For the text-containing cell, return its midpoint in (x, y) coordinate format. 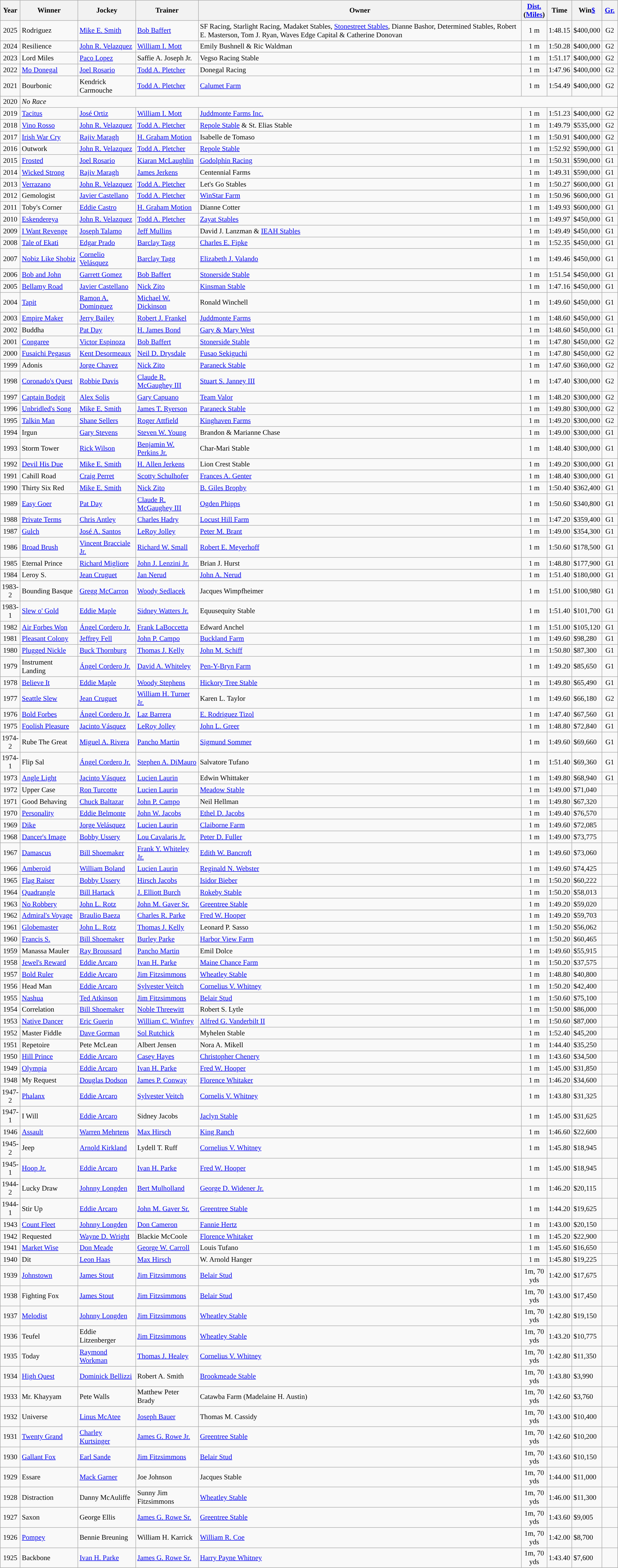
Irish War Cry (49, 137)
Emil Dolce (360, 951)
Winner (49, 11)
1:50.28 (559, 46)
$359,400 (587, 520)
Gemologist (49, 196)
Broad Brush (49, 547)
1969 (10, 825)
Ramon A. Dominguez (107, 303)
1954 (10, 1010)
Bill Hartack (107, 892)
Ted Atkinson (107, 998)
Let's Go Stables (360, 184)
1949 (10, 1069)
1942 (10, 1236)
Fannie Hertz (360, 1225)
2001 (10, 342)
Dit (49, 1260)
Pete McLean (107, 1045)
1:50.40 (559, 488)
Nobiz Like Shobiz (49, 259)
Globemaster (49, 928)
$87,300 (587, 651)
2019 (10, 114)
Robert E. Meyerhoff (360, 547)
Bold Ruler (49, 975)
Charles R. Parke (167, 916)
Danny McAuliffe (107, 1497)
1:44.20 (559, 1208)
James G. Rowe Jr. (167, 1437)
1986 (10, 547)
Catawba Farm (Madelaine H. Austin) (360, 1396)
Rick Wilson (107, 448)
$85,650 (587, 666)
No Robbery (49, 904)
Trainer (167, 11)
Miguel A. Rivera (107, 742)
B. Giles Brophy (360, 488)
$34,600 (587, 1080)
My Request (49, 1080)
Kent Desormeaux (107, 354)
Craig Perret (107, 476)
1959 (10, 951)
$354,300 (587, 532)
1926 (10, 1537)
Captain Bodgit (49, 397)
Vincent Bracciale Jr. (107, 547)
Woody Sedlacek (167, 591)
1982 (10, 627)
2007 (10, 259)
John M. Schiff (360, 651)
$72,085 (587, 825)
Phalanx (49, 1096)
Donegal Racing (360, 70)
Equusequity Stable (360, 611)
Louis Tufano (360, 1248)
Buckland Farm (360, 639)
2025 (10, 30)
1945-1 (10, 1168)
1948 (10, 1080)
1961 (10, 928)
John L. Greer (360, 726)
Noble Threewitt (167, 1010)
Saxon (49, 1518)
Coronado's Quest (49, 381)
Charles E. Fipke (360, 243)
Bennie Breuning (107, 1537)
Empire Maker (49, 318)
Foolish Pleasure (49, 726)
Robert S. Lytle (360, 1010)
Assault (49, 1132)
$65,490 (587, 683)
Don Cameron (167, 1225)
Tale of Ekati (49, 243)
Don Meade (107, 1248)
1:44.40 (559, 1045)
$98,280 (587, 639)
Jeffrey Fell (107, 639)
1:49.93 (559, 208)
Jockey (107, 11)
Pete Walls (107, 1396)
Harbor View Farm (360, 939)
$72,840 (587, 726)
Owner (360, 11)
Centennial Farms (360, 172)
Johnstown (49, 1276)
$60,222 (587, 881)
Ronald Winchell (360, 303)
Char-Mari Stable (360, 448)
$16,650 (587, 1248)
1930 (10, 1457)
1988 (10, 520)
King Ranch (360, 1132)
2016 (10, 149)
1934 (10, 1376)
Stephen A. DiMauro (167, 762)
Eddie Castro (107, 208)
1:49.31 (559, 172)
Burley Parke (167, 939)
Mack Garner (107, 1477)
1:49.49 (559, 231)
1:47.60 (559, 366)
Edwin Whittaker (360, 778)
Bert Mulholland (167, 1189)
Count Fleet (49, 1225)
Nashua (49, 998)
$20,115 (587, 1189)
Damascus (49, 853)
Devil His Due (49, 464)
Repetoire (49, 1045)
Ron Turcotte (107, 790)
Lou Cavalaris Jr. (167, 837)
Eddie Litzenberger (107, 1336)
$19,150 (587, 1316)
Stir Up (49, 1208)
2020 (10, 102)
Joseph Talamo (107, 231)
Brookmeade Stable (360, 1376)
Dianne Cotter (360, 208)
$74,425 (587, 869)
Richard W. Small (167, 547)
Manassa Mauler (49, 951)
$101,700 (587, 611)
2015 (10, 161)
Lord Miles (49, 58)
$180,000 (587, 575)
$59,020 (587, 904)
Frosted (49, 161)
Bounding Basque (49, 591)
$58,013 (587, 892)
1999 (10, 366)
1:50.00 (559, 1010)
$42,400 (587, 986)
Lucky Draw (49, 1189)
1977 (10, 698)
$10,400 (587, 1417)
Charley Kurtsinger (107, 1437)
$535,000 (587, 126)
$87,000 (587, 1021)
Arnold Kirkland (107, 1148)
Edith W. Bancroft (360, 853)
Storm Tower (49, 448)
Year (10, 11)
Fusaichi Pegasus (49, 354)
$177,900 (587, 563)
Jorge Velásquez (107, 825)
Talkin Man (49, 421)
1:47.96 (559, 70)
$340,800 (587, 504)
1:48.20 (559, 397)
I Will (49, 1116)
Upper Case (49, 790)
1:47.16 (559, 286)
1983-2 (10, 591)
$60,465 (587, 939)
Garrett Gomez (107, 275)
Unbridled's Song (49, 409)
1976 (10, 715)
Joe Johnson (167, 1477)
Robert J. Frankel (167, 318)
Emily Bushnell & Ric Waldman (360, 46)
1964 (10, 892)
Master Fiddle (49, 1033)
Tapit (49, 303)
2024 (10, 46)
1:47.20 (559, 520)
1928 (10, 1497)
Time (559, 11)
Team Valor (360, 397)
Good Behaving (49, 802)
Repole Stable (360, 149)
James T. Ryerson (167, 409)
$34,500 (587, 1057)
Fighting Fox (49, 1296)
Benjamin W. Perkins Jr. (167, 448)
Robbie Davis (107, 381)
1947-2 (10, 1096)
Neil D. Drysdale (167, 354)
$105,120 (587, 627)
Edward Anchel (360, 627)
1955 (10, 998)
1996 (10, 409)
1:52.35 (559, 243)
George D. Widener Jr. (360, 1189)
$9,005 (587, 1518)
John W. Jacobs (167, 814)
2006 (10, 275)
2003 (10, 318)
1:51.23 (559, 114)
Sol Rutchick (167, 1033)
Kinghaven Farms (360, 421)
1:54.49 (559, 86)
1963 (10, 904)
H. Allen Jerkens (167, 464)
$8,700 (587, 1537)
1940 (10, 1260)
Earl Sande (107, 1457)
Rokeby Stable (360, 892)
$100,980 (587, 591)
2012 (10, 196)
David J. Lanzman & IEAH Stables (360, 231)
Scotty Schulhofer (167, 476)
Believe It (49, 683)
William C. Winfrey (167, 1021)
1967 (10, 853)
1983-1 (10, 611)
Woody Stephens (167, 683)
2000 (10, 354)
2021 (10, 86)
1974-2 (10, 742)
Albert Jensen (167, 1045)
1952 (10, 1033)
Repole Stable & St. Elias Stable (360, 126)
Kiaran McLaughlin (167, 161)
1950 (10, 1057)
Sidney Jacobs (167, 1116)
Wayne D. Wright (107, 1236)
Paco Lopez (107, 58)
2004 (10, 303)
Frances A. Genter (360, 476)
Win$ (587, 11)
$22,600 (587, 1132)
1935 (10, 1356)
1971 (10, 802)
2002 (10, 330)
Joseph Bauer (167, 1417)
Harry Payne Whitney (360, 1558)
1:49.97 (559, 220)
David A. Whiteley (167, 666)
$56,062 (587, 928)
Peter M. Brant (360, 532)
Edgar Prado (107, 243)
Dancer's Image (49, 837)
Juddmonte Farms (360, 318)
Jerry Bailey (107, 318)
1987 (10, 532)
$20,150 (587, 1225)
Twenty Grand (49, 1437)
Laz Barrera (167, 715)
$11,350 (587, 1356)
2008 (10, 243)
Nora A. Mikell (360, 1045)
H. James Bond (167, 330)
Raymond Workman (107, 1356)
Wicked Strong (49, 172)
1997 (10, 397)
$10,775 (587, 1336)
Hill Prince (49, 1057)
Gary Stevens (107, 432)
Cornelis V. Whitney (360, 1096)
1975 (10, 726)
1951 (10, 1045)
Cahill Road (49, 476)
James Jerkens (167, 172)
Calumet Farm (360, 86)
Leon Haas (107, 1260)
Olympia (49, 1069)
1944-1 (10, 1208)
Vino Rosso (49, 126)
Chuck Baltazar (107, 802)
1947-1 (10, 1116)
1962 (10, 916)
1968 (10, 837)
Requested (49, 1236)
Charles Hadry (167, 520)
$3,990 (587, 1376)
Isidor Bieber (360, 881)
Elizabeth J. Valando (360, 259)
Mo Donegal (49, 70)
Thomas J. Healey (167, 1356)
Air Forbes Won (49, 627)
1927 (10, 1518)
1979 (10, 666)
Shane Sellers (107, 421)
Roger Attfield (167, 421)
WinStar Farm (360, 196)
Richard Migliore (107, 563)
Slew o' Gold (49, 611)
Eddie Belmonte (107, 814)
1991 (10, 476)
Reginald N. Webster (360, 869)
Ray Broussard (107, 951)
1:50.96 (559, 196)
1937 (10, 1316)
Douglas Dodson (107, 1080)
Correlation (49, 1010)
Gr. (610, 11)
J. Elliott Burch (167, 892)
1:45.60 (559, 1248)
Isabelle de Tomaso (360, 137)
1943 (10, 1225)
Brandon & Marianne Chase (360, 432)
$76,570 (587, 814)
Meadow Stable (360, 790)
Lydell T. Ruff (167, 1148)
1:51.17 (559, 58)
Angle Light (49, 778)
1933 (10, 1396)
Gregg McCarron (107, 591)
1966 (10, 869)
Brian J. Hurst (360, 563)
2014 (10, 172)
Sigmund Sommer (360, 742)
Ethel D. Jacobs (360, 814)
Eternal Prince (49, 563)
Gary & Mary West (360, 330)
1974-1 (10, 762)
Jacques Wimpfheimer (360, 591)
William H. Turner Jr. (167, 698)
1998 (10, 381)
Francis S. (49, 939)
Verrazano (49, 184)
1:50.80 (559, 651)
Gallant Fox (49, 1457)
Zayat Stables (360, 220)
Easy Goer (49, 504)
1:46.60 (559, 1132)
John A. Nerud (360, 575)
Native Dancer (49, 1021)
$11,300 (587, 1497)
W. Arnold Hanger (360, 1260)
Adonis (49, 366)
Jan Nerud (167, 575)
$67,320 (587, 802)
1:49.79 (559, 126)
Sidney Watters Jr. (167, 611)
Chris Antley (107, 520)
Jacques Stable (360, 1477)
$19,225 (587, 1260)
Buddha (49, 330)
Cornelio Velásquez (107, 259)
Flip Sal (49, 762)
Stuart S. Janney III (360, 381)
Eskendereya (49, 220)
2023 (10, 58)
$55,915 (587, 951)
Dike (49, 825)
Amberoid (49, 869)
1990 (10, 488)
1938 (10, 1296)
Private Terms (49, 520)
Kendrick Carmouche (107, 86)
$17,675 (587, 1276)
Frank LaBoccetta (167, 627)
1958 (10, 963)
Fusao Sekiguchi (360, 354)
$69,360 (587, 762)
1:49.46 (559, 259)
1956 (10, 986)
Alfred G. Vanderbilt II (360, 1021)
E. Rodriguez Tizol (360, 715)
Tacitus (49, 114)
Kinsman Stable (360, 286)
Braulio Baeza (107, 916)
Bourbonic (49, 86)
Personality (49, 814)
$178,500 (587, 547)
Eric Guerin (107, 1021)
1985 (10, 563)
Saffie A. Joseph Jr. (167, 58)
1:45.20 (559, 1236)
Outwork (49, 149)
1970 (10, 814)
No Race (319, 102)
Warren Mehrtens (107, 1132)
1981 (10, 639)
William H. Karrick (167, 1537)
Thirty Six Red (49, 488)
Jewel's Reward (49, 963)
$360,000 (587, 366)
Pleasant Colony (49, 639)
1994 (10, 432)
Jeep (49, 1148)
Michael W. Dickinson (167, 303)
Peter D. Fuller (360, 837)
$35,250 (587, 1045)
Bellamy Road (49, 286)
1931 (10, 1437)
Dave Gorman (107, 1033)
1980 (10, 651)
Jaclyn Stable (360, 1116)
1993 (10, 448)
2005 (10, 286)
Gary Capuano (167, 397)
José A. Santos (107, 532)
$3,760 (587, 1396)
$362,400 (587, 488)
George W. Carroll (167, 1248)
2017 (10, 137)
Teufel (49, 1336)
William R. Coe (360, 1537)
Jeff Mullins (167, 231)
$73,775 (587, 837)
1984 (10, 575)
1:43.20 (559, 1336)
1972 (10, 790)
Bold Forbes (49, 715)
1936 (10, 1336)
Robert A. Smith (167, 1376)
1:49.40 (559, 814)
Rube The Great (49, 742)
Hickory Tree Stable (360, 683)
Maine Chance Farm (360, 963)
$68,940 (587, 778)
$86,000 (587, 1010)
$10,200 (587, 1437)
Ogden Phipps (360, 504)
Karen L. Taylor (360, 698)
$66,180 (587, 698)
1992 (10, 464)
Melodist (49, 1316)
Leonard P. Sasso (360, 928)
Distraction (49, 1497)
1978 (10, 683)
$71,040 (587, 790)
$59,703 (587, 916)
William Boland (107, 869)
Neil Hellman (360, 802)
Irgun (49, 432)
1:51.54 (559, 275)
Thomas M. Cassidy (360, 1417)
Bob and John (49, 275)
Salvatore Tufano (360, 762)
1945-2 (10, 1148)
$10,150 (587, 1457)
$73,060 (587, 853)
1995 (10, 421)
Jorge Chavez (107, 366)
I Want Revenge (49, 231)
Head Man (49, 986)
Quadrangle (49, 892)
1932 (10, 1417)
$69,660 (587, 742)
Linus McAtee (107, 1417)
Instrument Landing (49, 666)
2018 (10, 126)
1925 (10, 1558)
Flag Raiser (49, 881)
1:52.40 (559, 1033)
Sunny Jim Fitzsimmons (167, 1497)
Casey Hayes (167, 1057)
1:44.00 (559, 1477)
$31,625 (587, 1116)
1939 (10, 1276)
Hirsch Jacobs (167, 881)
Seattle Slew (49, 698)
$11,000 (587, 1477)
Rodriguez (49, 30)
1960 (10, 939)
Backbone (49, 1558)
Locust Hill Farm (360, 520)
James P. Conway (167, 1080)
Pen-Y-Bryn Farm (360, 666)
$22,900 (587, 1236)
Matthew Peter Brady (167, 1396)
Leroy S. (49, 575)
Myhelen Stable (360, 1033)
1:50.31 (559, 161)
Universe (49, 1417)
2011 (10, 208)
2009 (10, 231)
Congaree (49, 342)
1957 (10, 975)
2010 (10, 220)
Vegso Racing Stable (360, 58)
Christopher Chenery (360, 1057)
Victor Espinoza (107, 342)
Frank Y. Whiteley Jr. (167, 853)
Juddmonte Farms Inc. (360, 114)
1946 (10, 1132)
$31,325 (587, 1096)
1:52.92 (559, 149)
Dominick Bellizzi (107, 1376)
1965 (10, 881)
Buck Thornburg (107, 651)
$75,100 (587, 998)
1:43.40 (559, 1558)
George Ellis (107, 1518)
Alex Solis (107, 397)
$45,200 (587, 1033)
Essare (49, 1477)
1973 (10, 778)
$37,575 (587, 963)
Claiborne Farm (360, 825)
Admiral's Voyage (49, 916)
Market Wise (49, 1248)
Today (49, 1356)
$31,850 (587, 1069)
1929 (10, 1477)
1989 (10, 504)
Pompey (49, 1537)
1:46.00 (559, 1497)
$67,560 (587, 715)
John J. Lenzini Jr. (167, 563)
1:50.27 (559, 184)
Lion Crest Stable (360, 464)
1941 (10, 1248)
1944-2 (10, 1189)
Toby's Corner (49, 208)
2013 (10, 184)
José Ortiz (107, 114)
Godolphin Racing (360, 161)
1953 (10, 1021)
High Quest (49, 1376)
Blackie McCoole (167, 1236)
Hoop Jr. (49, 1168)
1:50.91 (559, 137)
Resilience (49, 46)
Dist. (Miles) (534, 11)
$19,625 (587, 1208)
Steven W. Young (167, 432)
Mr. Khayyam (49, 1396)
1:48.15 (559, 30)
2022 (10, 70)
$40,800 (587, 975)
$7,600 (587, 1558)
Plugged Nickle (49, 651)
Gulch (49, 532)
$17,450 (587, 1296)
